Output the (x, y) coordinate of the center of the cell containing the given text.  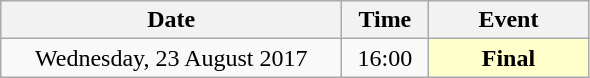
Time (385, 20)
Final (508, 58)
Wednesday, 23 August 2017 (172, 58)
Event (508, 20)
Date (172, 20)
16:00 (385, 58)
